Return the [X, Y] coordinate for the center point of the cell that contains the specified text.  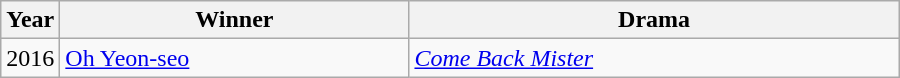
Year [30, 20]
Come Back Mister [654, 58]
2016 [30, 58]
Winner [234, 20]
Oh Yeon-seo [234, 58]
Drama [654, 20]
